Determine the (X, Y) coordinate at the center of the cell enclosing the given text.  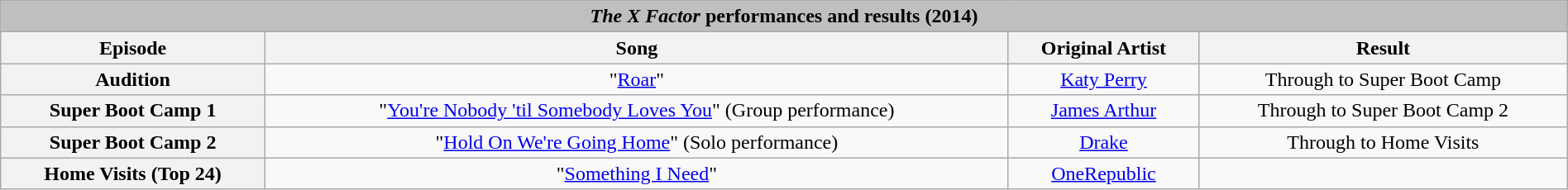
OneRepublic (1103, 173)
"You're Nobody 'til Somebody Loves You" (Group performance) (637, 111)
"Something I Need" (637, 173)
"Hold On We're Going Home" (Solo performance) (637, 142)
Song (637, 48)
Katy Perry (1103, 79)
Drake (1103, 142)
James Arthur (1103, 111)
Result (1384, 48)
Through to Home Visits (1384, 142)
Super Boot Camp 2 (133, 142)
Super Boot Camp 1 (133, 111)
Original Artist (1103, 48)
Through to Super Boot Camp 2 (1384, 111)
Home Visits (Top 24) (133, 173)
"Roar" (637, 79)
The X Factor performances and results (2014) (784, 17)
Through to Super Boot Camp (1384, 79)
Episode (133, 48)
Audition (133, 79)
